Output the (x, y) coordinate of the center of the cell containing the given text.  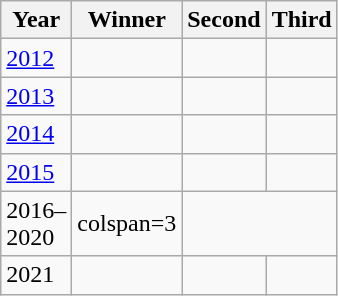
2021 (36, 275)
Third (302, 20)
colspan=3 (127, 224)
Winner (127, 20)
Second (224, 20)
2012 (36, 58)
2015 (36, 172)
Year (36, 20)
2013 (36, 96)
2016–2020 (36, 224)
2014 (36, 134)
